Identify which cell holds the provided text, then report its (X, Y) central coordinate. 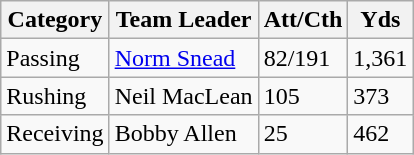
462 (380, 134)
82/191 (303, 58)
105 (303, 96)
Yds (380, 20)
Category (55, 20)
Att/Cth (303, 20)
373 (380, 96)
Neil MacLean (184, 96)
Passing (55, 58)
Team Leader (184, 20)
Receiving (55, 134)
Rushing (55, 96)
25 (303, 134)
1,361 (380, 58)
Norm Snead (184, 58)
Bobby Allen (184, 134)
